Capture the cell that displays the provided text and extract its (x, y) central coordinate. 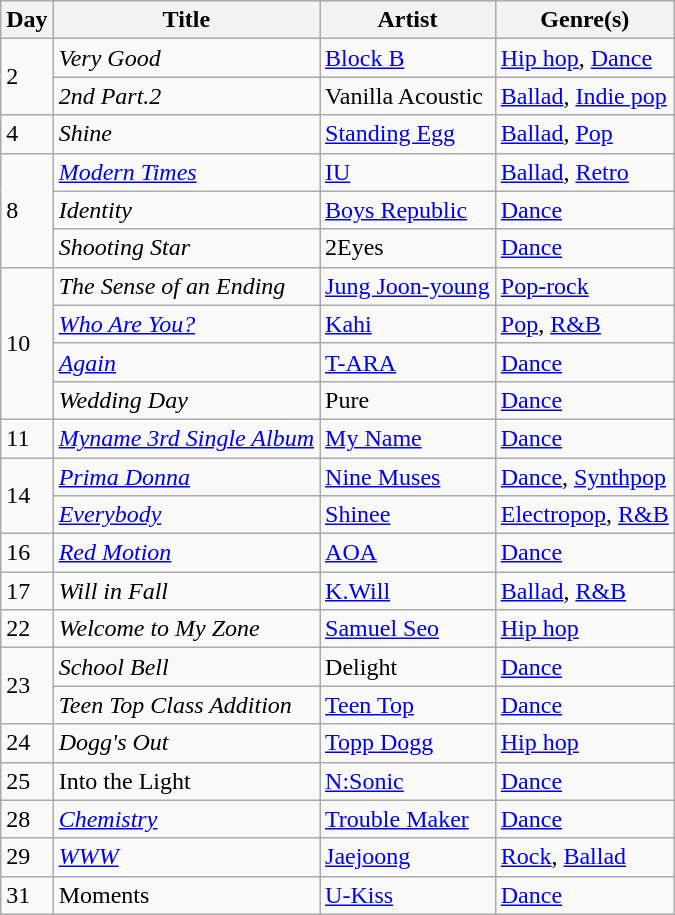
10 (27, 343)
Red Motion (186, 553)
Shine (186, 134)
Topp Dogg (408, 743)
31 (27, 895)
Boys Republic (408, 210)
2 (27, 77)
Shooting Star (186, 248)
U-Kiss (408, 895)
Wedding Day (186, 400)
Ballad, Pop (584, 134)
Block B (408, 58)
2Eyes (408, 248)
Ballad, Indie pop (584, 96)
Samuel Seo (408, 629)
Chemistry (186, 819)
WWW (186, 857)
22 (27, 629)
4 (27, 134)
K.Will (408, 591)
Prima Donna (186, 477)
Moments (186, 895)
28 (27, 819)
Pop-rock (584, 286)
Standing Egg (408, 134)
14 (27, 496)
Dogg's Out (186, 743)
8 (27, 210)
Ballad, R&B (584, 591)
Very Good (186, 58)
11 (27, 438)
N:Sonic (408, 781)
Who Are You? (186, 324)
Artist (408, 20)
Genre(s) (584, 20)
24 (27, 743)
25 (27, 781)
Pop, R&B (584, 324)
Hip hop, Dance (584, 58)
Everybody (186, 515)
IU (408, 172)
Rock, Ballad (584, 857)
The Sense of an Ending (186, 286)
Will in Fall (186, 591)
Trouble Maker (408, 819)
Nine Muses (408, 477)
29 (27, 857)
Myname 3rd Single Album (186, 438)
Into the Light (186, 781)
AOA (408, 553)
Delight (408, 667)
Jung Joon-young (408, 286)
Kahi (408, 324)
2nd Part.2 (186, 96)
17 (27, 591)
Pure (408, 400)
T-ARA (408, 362)
Title (186, 20)
Modern Times (186, 172)
My Name (408, 438)
Ballad, Retro (584, 172)
Day (27, 20)
Vanilla Acoustic (408, 96)
Welcome to My Zone (186, 629)
Teen Top (408, 705)
Again (186, 362)
Dance, Synthpop (584, 477)
Identity (186, 210)
Jaejoong (408, 857)
Electropop, R&B (584, 515)
Shinee (408, 515)
16 (27, 553)
School Bell (186, 667)
Teen Top Class Addition (186, 705)
23 (27, 686)
